Capture the cell that displays the provided text and extract its [X, Y] central coordinate. 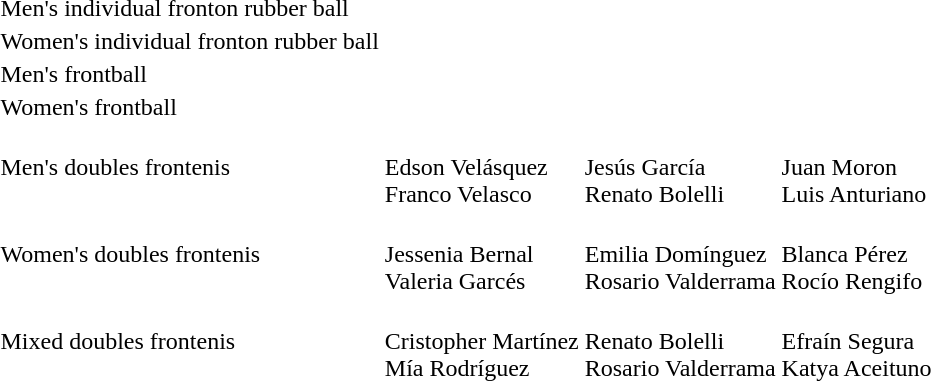
Jessenia BernalValeria Garcés [482, 254]
Edson VelásquezFranco Velasco [482, 167]
Jesús GarcíaRenato Bolelli [680, 167]
Emilia DomínguezRosario Valderrama [680, 254]
